Scan for the cell matching the given text and deliver its [x, y] coordinate at center. 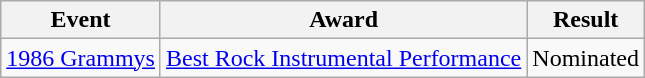
Best Rock Instrumental Performance [343, 58]
Award [343, 20]
Result [586, 20]
1986 Grammys [81, 58]
Event [81, 20]
Nominated [586, 58]
